Provide the (x, y) coordinate of the cell's center where the given text is located.  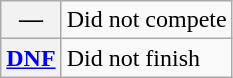
Did not compete (146, 20)
— (31, 20)
Did not finish (146, 58)
DNF (31, 58)
